Search for the cell housing the specified text and yield its [x, y] center coordinate. 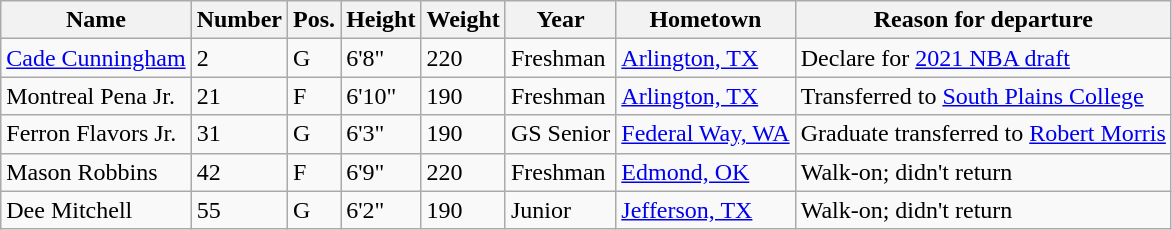
Montreal Pena Jr. [96, 96]
6'10" [381, 96]
6'3" [381, 134]
Name [96, 20]
Declare for 2021 NBA draft [983, 58]
GS Senior [560, 134]
6'9" [381, 172]
Number [239, 20]
Reason for departure [983, 20]
42 [239, 172]
Mason Robbins [96, 172]
6'2" [381, 210]
31 [239, 134]
Junior [560, 210]
Transferred to South Plains College [983, 96]
Jefferson, TX [706, 210]
Ferron Flavors Jr. [96, 134]
21 [239, 96]
Pos. [314, 20]
6'8" [381, 58]
Graduate transferred to Robert Morris [983, 134]
2 [239, 58]
Dee Mitchell [96, 210]
Edmond, OK [706, 172]
Hometown [706, 20]
Federal Way, WA [706, 134]
Year [560, 20]
Cade Cunningham [96, 58]
55 [239, 210]
Height [381, 20]
Weight [463, 20]
